Locate the cell with the specified text and output its (X, Y) center coordinate. 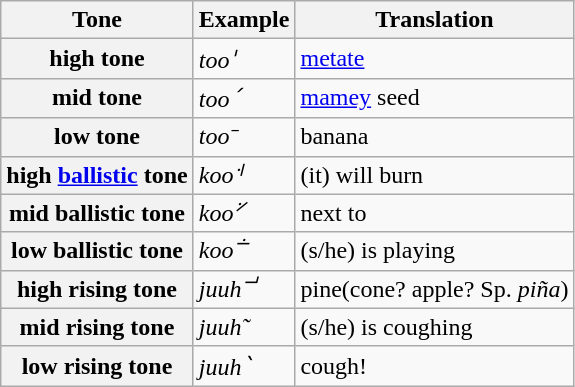
tooˉ (244, 137)
banana (434, 137)
next to (434, 213)
Tone (97, 20)
tooˊ (244, 98)
low ballistic tone (97, 251)
mamey seed (434, 98)
mid ballistic tone (97, 213)
(s/he) is playing (434, 251)
juuhꜚ (244, 289)
mid rising tone (97, 327)
high ballistic tone (97, 175)
high rising tone (97, 289)
kooꜘ (244, 213)
metate (434, 59)
(s/he) is coughing (434, 327)
juuhˋ (244, 366)
juuh˜ (244, 327)
mid tone (97, 98)
kooꜙ (244, 251)
low rising tone (97, 366)
tooˈ (244, 59)
Example (244, 20)
high tone (97, 59)
(it) will burn (434, 175)
Translation (434, 20)
pine(cone? apple? Sp. piña) (434, 289)
kooꜗ (244, 175)
cough! (434, 366)
low tone (97, 137)
